Identify which cell holds the provided text, then report its (X, Y) central coordinate. 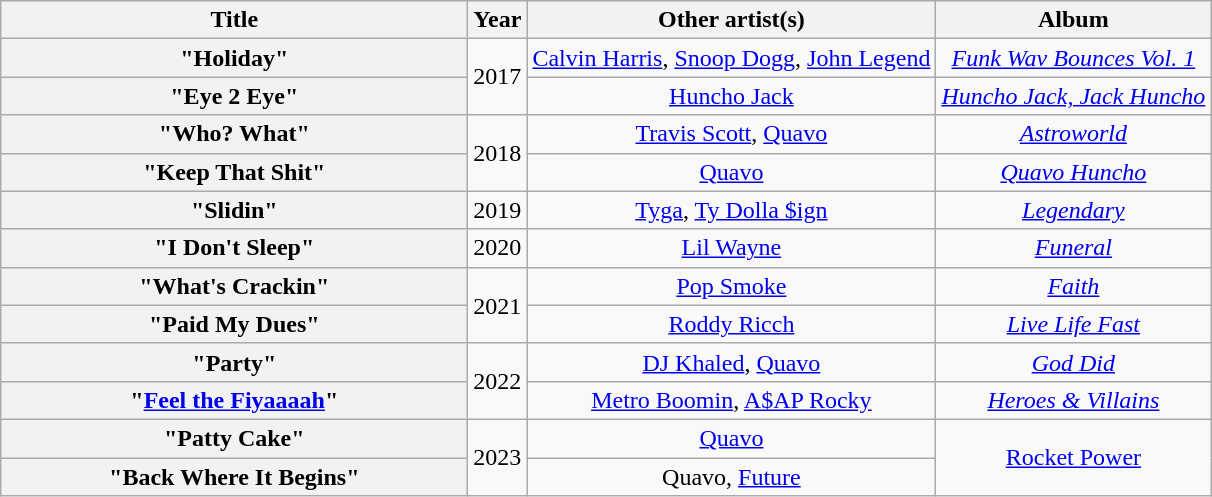
Heroes & Villains (1074, 400)
DJ Khaled, Quavo (732, 362)
2023 (498, 457)
Other artist(s) (732, 20)
2018 (498, 153)
Legendary (1074, 210)
Roddy Ricch (732, 324)
Lil Wayne (732, 248)
Quavo Huncho (1074, 172)
Calvin Harris, Snoop Dogg, John Legend (732, 58)
"Eye 2 Eye" (234, 96)
Metro Boomin, A$AP Rocky (732, 400)
"Who? What" (234, 134)
Quavo, Future (732, 477)
2020 (498, 248)
Live Life Fast (1074, 324)
2017 (498, 77)
"Patty Cake" (234, 438)
"Paid My Dues" (234, 324)
Huncho Jack (732, 96)
Title (234, 20)
Year (498, 20)
Funeral (1074, 248)
Travis Scott, Quavo (732, 134)
God Did (1074, 362)
Astroworld (1074, 134)
Funk Wav Bounces Vol. 1 (1074, 58)
"I Don't Sleep" (234, 248)
Huncho Jack, Jack Huncho (1074, 96)
Pop Smoke (732, 286)
2022 (498, 381)
Rocket Power (1074, 457)
"Back Where It Begins" (234, 477)
"Slidin" (234, 210)
"Party" (234, 362)
Faith (1074, 286)
"Holiday" (234, 58)
2019 (498, 210)
"What's Crackin" (234, 286)
"Feel the Fiyaaaah" (234, 400)
2021 (498, 305)
"Keep That Shit" (234, 172)
Tyga, Ty Dolla $ign (732, 210)
Album (1074, 20)
